Find where the given text appears and provide that cell's center as (X, Y) coordinate. 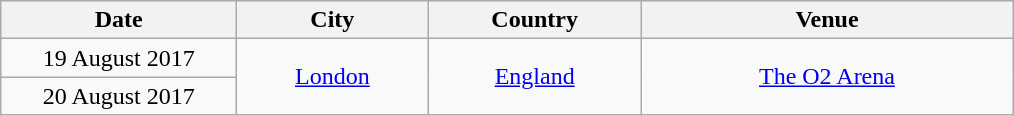
London (332, 77)
Date (119, 20)
Venue (826, 20)
20 August 2017 (119, 96)
City (332, 20)
Country (535, 20)
19 August 2017 (119, 58)
The O2 Arena (826, 77)
England (535, 77)
